Search for the cell housing the specified text and yield its [x, y] center coordinate. 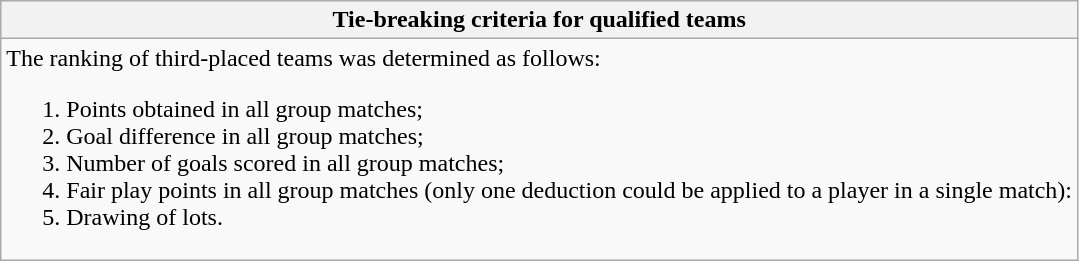
Tie-breaking criteria for qualified teams [540, 20]
